Return (x, y) of the center of cell containing provided text 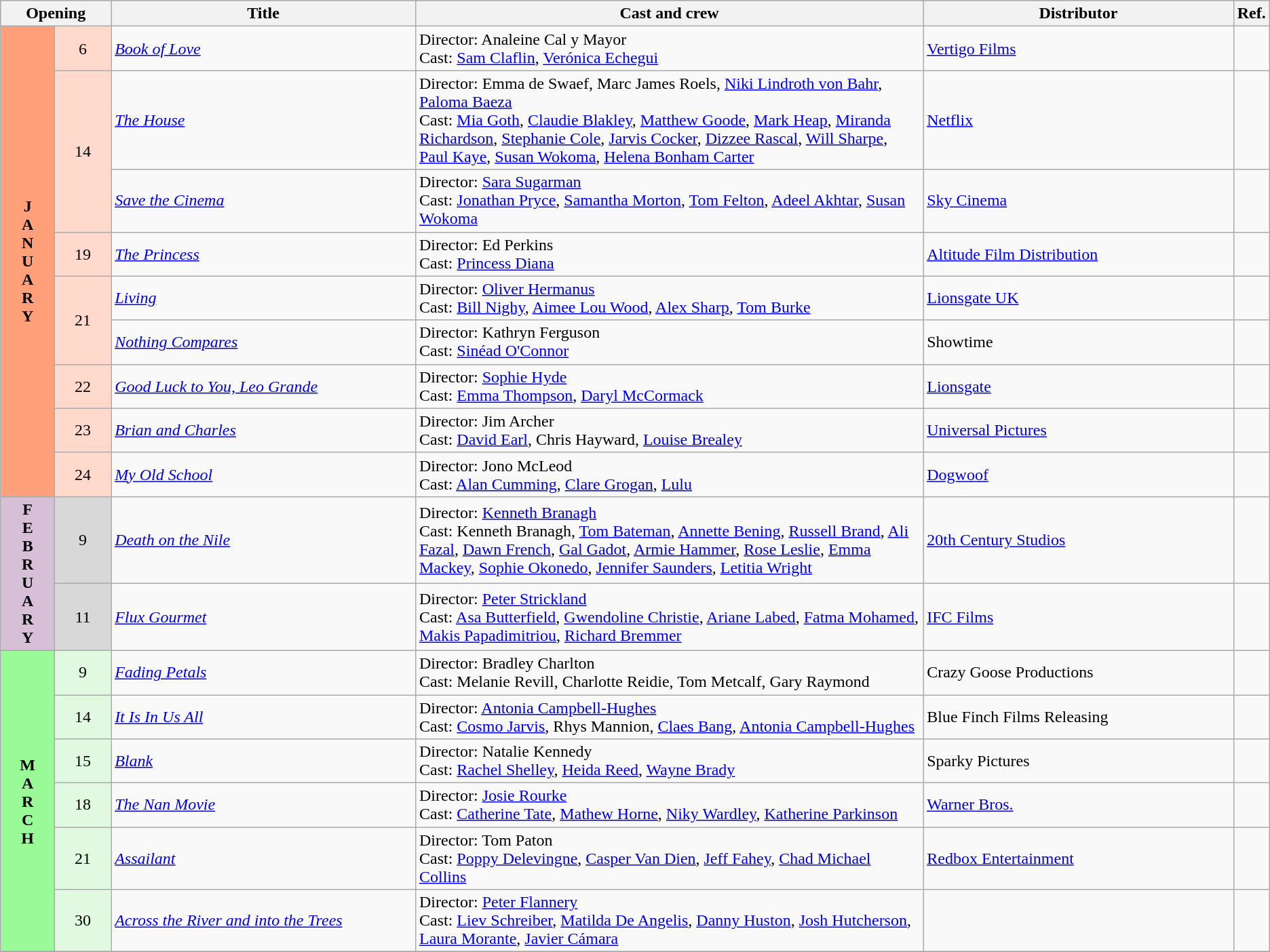
It Is In Us All (263, 716)
Blue Finch Films Releasing (1079, 716)
Director: Jono McLeod Cast: Alan Cumming, Clare Grogan, Lulu (669, 475)
Redbox Entertainment (1079, 858)
23 (83, 430)
Universal Pictures (1079, 430)
24 (83, 475)
Director: Jim Archer Cast: David Earl, Chris Hayward, Louise Brealey (669, 430)
Director: Antonia Campbell-Hughes Cast: Cosmo Jarvis, Rhys Mannion, Claes Bang, Antonia Campbell-Hughes (669, 716)
FEBRUARY (28, 574)
Flux Gourmet (263, 617)
The Nan Movie (263, 806)
Distributor (1079, 14)
Brian and Charles (263, 430)
Title (263, 14)
Director: Peter Strickland Cast: Asa Butterfield, Gwendoline Christie, Ariane Labed, Fatma Mohamed, Makis Papadimitriou, Richard Bremmer (669, 617)
The House (263, 120)
Save the Cinema (263, 201)
Lionsgate UK (1079, 298)
Dogwoof (1079, 475)
19 (83, 254)
Director: Tom Paton Cast: Poppy Delevingne, Casper Van Dien, Jeff Fahey, Chad Michael Collins (669, 858)
Director: Ed Perkins Cast: Princess Diana (669, 254)
Cast and crew (669, 14)
Netflix (1079, 120)
Director: Josie Rourke Cast: Catherine Tate, Mathew Horne, Niky Wardley, Katherine Parkinson (669, 806)
6 (83, 49)
Sparky Pictures (1079, 761)
Opening (56, 14)
Crazy Goose Productions (1079, 673)
Director: Sophie Hyde Cast: Emma Thompson, Daryl McCormack (669, 386)
IFC Films (1079, 617)
Blank (263, 761)
Director: Analeine Cal y Mayor Cast: Sam Claflin, Verónica Echegui (669, 49)
Assailant (263, 858)
My Old School (263, 475)
Good Luck to You, Leo Grande (263, 386)
11 (83, 617)
MARCH (28, 801)
Sky Cinema (1079, 201)
Director: Peter Flannery Cast: Liev Schreiber, Matilda De Angelis, Danny Huston, Josh Hutcherson, Laura Morante, Javier Cámara (669, 921)
Altitude Film Distribution (1079, 254)
Death on the Nile (263, 540)
30 (83, 921)
JANUARY (28, 262)
Warner Bros. (1079, 806)
Across the River and into the Trees (263, 921)
The Princess (263, 254)
Director: Bradley CharltonCast: Melanie Revill, Charlotte Reidie, Tom Metcalf, Gary Raymond (669, 673)
Lionsgate (1079, 386)
Nothing Compares (263, 342)
Fading Petals (263, 673)
Ref. (1251, 14)
Director: Sara Sugarman Cast: Jonathan Pryce, Samantha Morton, Tom Felton, Adeel Akhtar, Susan Wokoma (669, 201)
15 (83, 761)
Book of Love (263, 49)
Showtime (1079, 342)
Vertigo Films (1079, 49)
22 (83, 386)
18 (83, 806)
Director: Natalie Kennedy Cast: Rachel Shelley, Heida Reed, Wayne Brady (669, 761)
Living (263, 298)
20th Century Studios (1079, 540)
Director: Oliver Hermanus Cast: Bill Nighy, Aimee Lou Wood, Alex Sharp, Tom Burke (669, 298)
Director: Kathryn Ferguson Cast: Sinéad O'Connor (669, 342)
